Search for the cell housing the specified text and yield its (x, y) center coordinate. 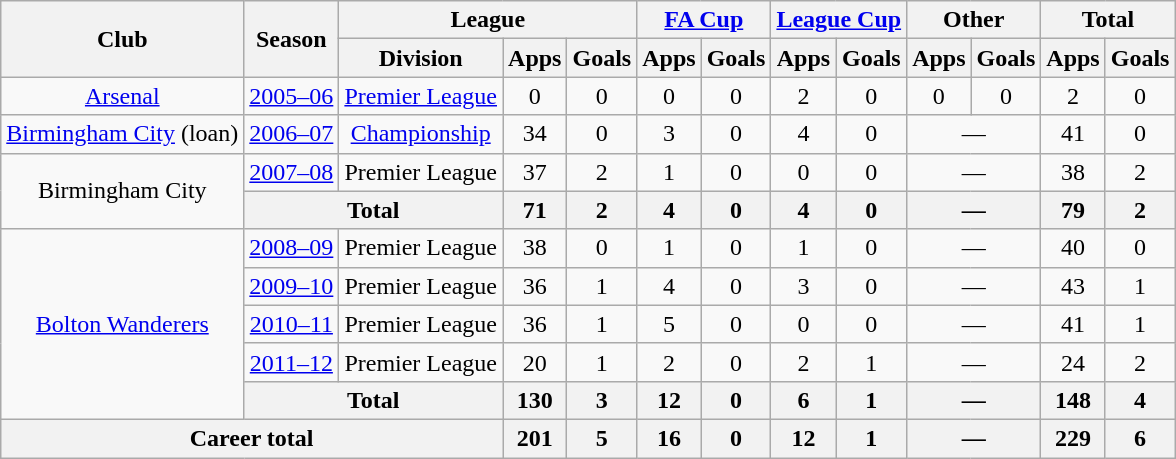
Championship (421, 134)
Bolton Wanderers (122, 324)
2006–07 (292, 134)
2008–09 (292, 248)
Club (122, 39)
Birmingham City (122, 191)
Division (421, 58)
24 (1073, 362)
2005–06 (292, 96)
148 (1073, 400)
Season (292, 39)
2009–10 (292, 286)
130 (535, 400)
2010–11 (292, 324)
2007–08 (292, 172)
229 (1073, 438)
201 (535, 438)
71 (535, 210)
79 (1073, 210)
34 (535, 134)
2011–12 (292, 362)
Birmingham City (loan) (122, 134)
37 (535, 172)
16 (669, 438)
Arsenal (122, 96)
FA Cup (704, 20)
League (488, 20)
20 (535, 362)
Other (974, 20)
40 (1073, 248)
43 (1073, 286)
League Cup (839, 20)
Career total (252, 438)
